Return (X, Y) of the center of cell containing provided text 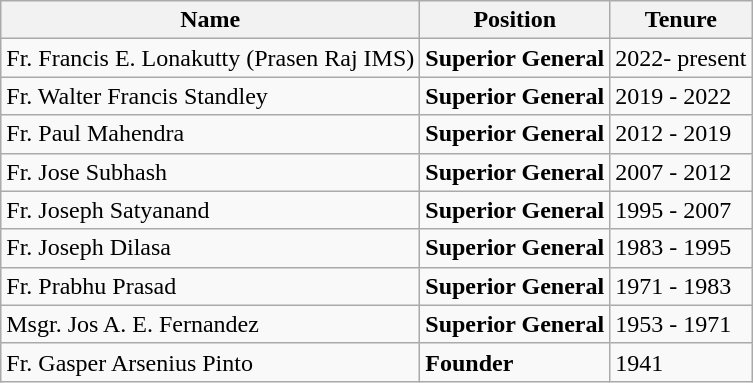
Fr. Jose Subhash (210, 172)
Tenure (681, 20)
Position (515, 20)
1941 (681, 362)
Name (210, 20)
2012 - 2019 (681, 134)
Fr. Joseph Dilasa (210, 248)
Fr. Walter Francis Standley (210, 96)
Fr. Prabhu Prasad (210, 286)
1953 - 1971 (681, 324)
Fr. Joseph Satyanand (210, 210)
1971 - 1983 (681, 286)
Msgr. Jos A. E. Fernandez (210, 324)
Fr. Francis E. Lonakutty (Prasen Raj IMS) (210, 58)
1995 - 2007 (681, 210)
2019 - 2022 (681, 96)
Founder (515, 362)
Fr. Gasper Arsenius Pinto (210, 362)
2022- present (681, 58)
2007 - 2012 (681, 172)
1983 - 1995 (681, 248)
Fr. Paul Mahendra (210, 134)
